Return [X, Y] of the center of cell containing provided text 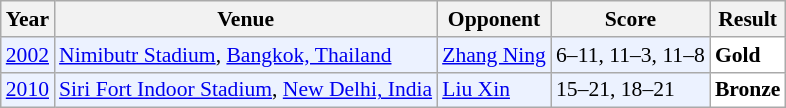
Liu Xin [494, 90]
Result [748, 19]
Opponent [494, 19]
Venue [246, 19]
Year [28, 19]
2010 [28, 90]
Siri Fort Indoor Stadium, New Delhi, India [246, 90]
Score [630, 19]
Nimibutr Stadium, Bangkok, Thailand [246, 55]
2002 [28, 55]
Gold [748, 55]
6–11, 11–3, 11–8 [630, 55]
15–21, 18–21 [630, 90]
Zhang Ning [494, 55]
Bronze [748, 90]
